Extract the (X, Y) coordinate from the center of the cell holding the provided text.  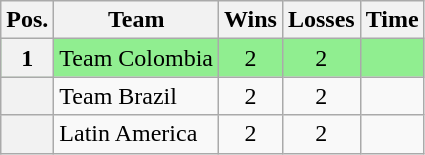
Wins (251, 20)
Time (392, 20)
Losses (321, 20)
Team (136, 20)
Team Colombia (136, 58)
Pos. (28, 20)
Latin America (136, 134)
Team Brazil (136, 96)
1 (28, 58)
